Search for the cell housing the specified text and yield its (X, Y) center coordinate. 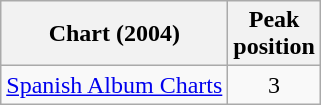
Peakposition (274, 34)
Chart (2004) (114, 34)
Spanish Album Charts (114, 85)
3 (274, 85)
